Search for the cell housing the specified text and yield its (X, Y) center coordinate. 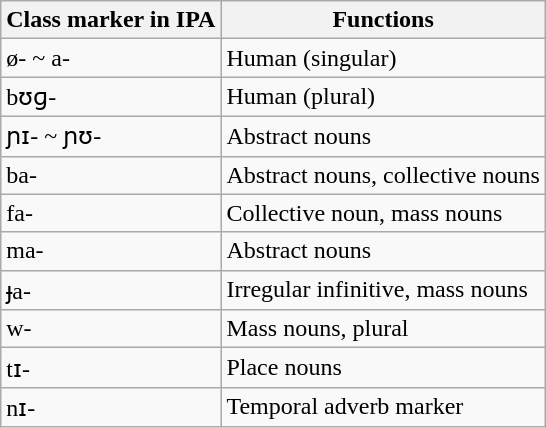
Collective noun, mass nouns (383, 213)
ma- (111, 251)
Temporal adverb marker (383, 407)
Mass nouns, plural (383, 329)
fa- (111, 213)
ɲɪ- ~ ɲʊ- (111, 136)
tɪ- (111, 368)
Class marker in IPA (111, 20)
bʊɡ- (111, 97)
Irregular infinitive, mass nouns (383, 290)
Human (singular) (383, 58)
Place nouns (383, 368)
Functions (383, 20)
Abstract nouns, collective nouns (383, 175)
nɪ- (111, 407)
ø- ~ a- (111, 58)
Human (plural) (383, 97)
w- (111, 329)
ba- (111, 175)
ɟa- (111, 290)
